For the text-containing cell, return its midpoint in (x, y) coordinate format. 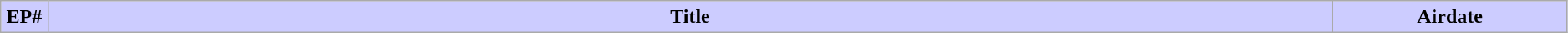
Title (690, 17)
Airdate (1450, 17)
EP# (24, 17)
